Identify which cell holds the provided text, then report its [X, Y] central coordinate. 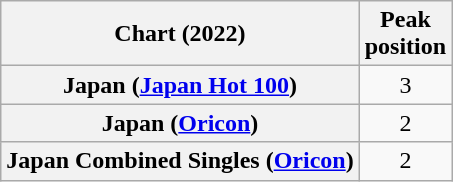
Japan (Oricon) [180, 123]
Japan Combined Singles (Oricon) [180, 161]
Japan (Japan Hot 100) [180, 85]
3 [405, 85]
Chart (2022) [180, 34]
Peakposition [405, 34]
